Find where the given text appears and provide that cell's center as [X, Y] coordinate. 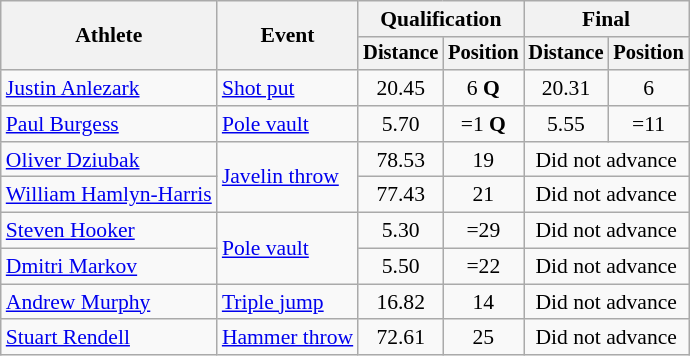
25 [483, 338]
=29 [483, 231]
Dmitri Markov [109, 267]
Final [606, 19]
Steven Hooker [109, 231]
Stuart Rendell [109, 338]
5.50 [400, 267]
77.43 [400, 195]
Qualification [440, 19]
5.55 [566, 124]
=11 [648, 124]
21 [483, 195]
72.61 [400, 338]
Triple jump [288, 302]
5.70 [400, 124]
Javelin throw [288, 178]
Shot put [288, 88]
Paul Burgess [109, 124]
Justin Anlezark [109, 88]
20.31 [566, 88]
14 [483, 302]
16.82 [400, 302]
20.45 [400, 88]
78.53 [400, 160]
William Hamlyn-Harris [109, 195]
5.30 [400, 231]
19 [483, 160]
=22 [483, 267]
Andrew Murphy [109, 302]
6 [648, 88]
Oliver Dziubak [109, 160]
=1 Q [483, 124]
Hammer throw [288, 338]
Event [288, 36]
6 Q [483, 88]
Athlete [109, 36]
